Scan for the cell matching the given text and deliver its [x, y] coordinate at center. 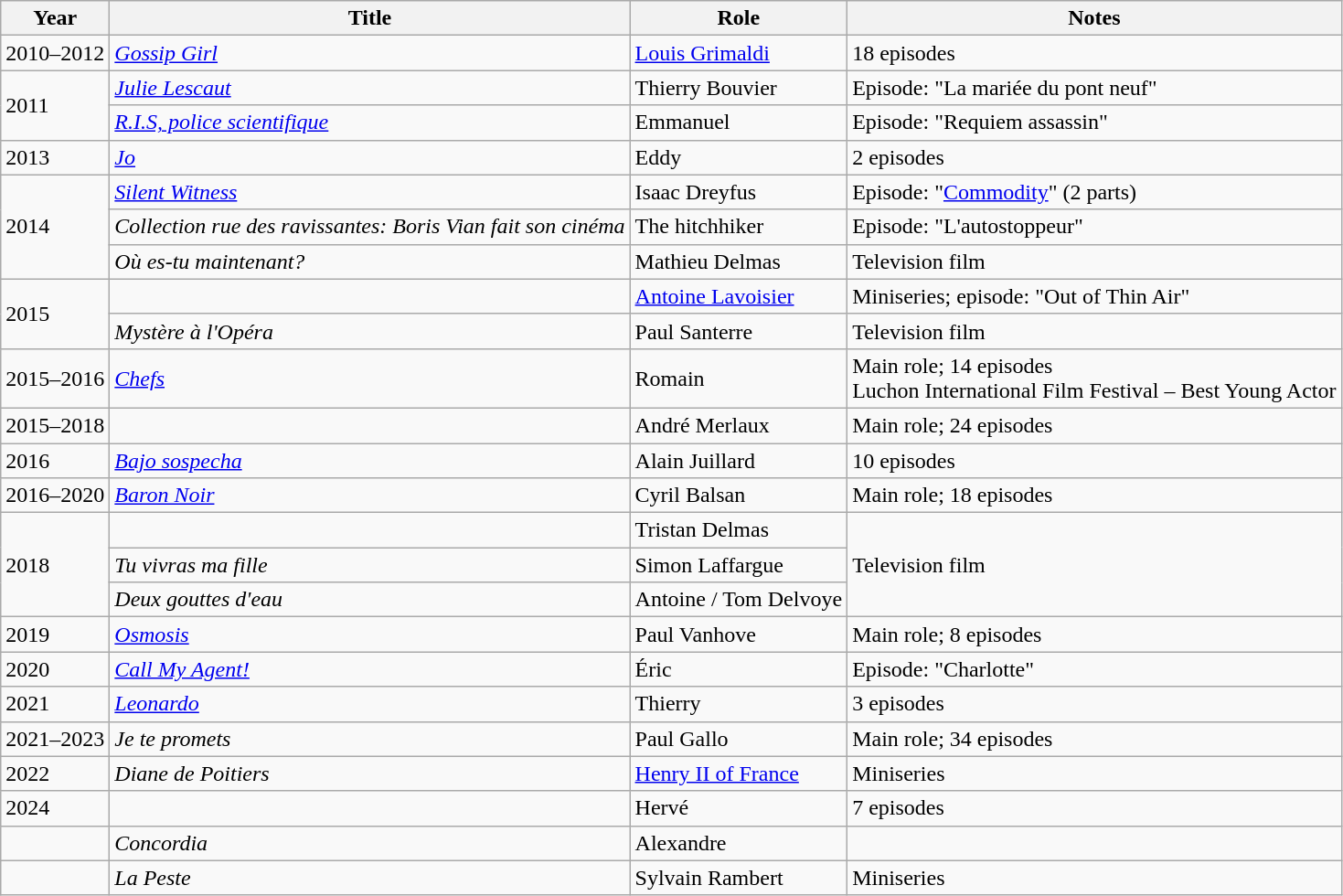
2010–2012 [55, 53]
Chefs [369, 379]
Concordia [369, 843]
Cyril Balsan [739, 496]
Jo [369, 157]
Episode: "L'autostoppeur" [1094, 227]
Episode: "La mariée du pont neuf" [1094, 88]
Romain [739, 379]
Antoine / Tom Delvoye [739, 600]
The hitchhiker [739, 227]
2013 [55, 157]
Alain Juillard [739, 460]
2019 [55, 635]
Main role; 24 episodes [1094, 425]
Miniseries; episode: "Out of Thin Air" [1094, 296]
2016 [55, 460]
Éric [739, 669]
André Merlaux [739, 425]
Paul Gallo [739, 739]
2014 [55, 227]
Sylvain Rambert [739, 878]
La Peste [369, 878]
2016–2020 [55, 496]
Thierry [739, 704]
Hervé [739, 808]
Notes [1094, 18]
3 episodes [1094, 704]
Tristan Delmas [739, 530]
Osmosis [369, 635]
Tu vivras ma fille [369, 565]
Deux gouttes d'eau [369, 600]
Antoine Lavoisier [739, 296]
Main role; 18 episodes [1094, 496]
Eddy [739, 157]
Main role; 8 episodes [1094, 635]
Mystère à l'Opéra [369, 331]
Episode: "Charlotte" [1094, 669]
Leonardo [369, 704]
Où es-tu maintenant? [369, 261]
Thierry Bouvier [739, 88]
Louis Grimaldi [739, 53]
Year [55, 18]
2 episodes [1094, 157]
2015–2016 [55, 379]
Simon Laffargue [739, 565]
Isaac Dreyfus [739, 192]
2011 [55, 105]
2018 [55, 565]
Title [369, 18]
Emmanuel [739, 123]
18 episodes [1094, 53]
2024 [55, 808]
Je te promets [369, 739]
Paul Santerre [739, 331]
Main role; 14 episodesLuchon International Film Festival – Best Young Actor [1094, 379]
Julie Lescaut [369, 88]
Episode: "Commodity" (2 parts) [1094, 192]
Baron Noir [369, 496]
Episode: "Requiem assassin" [1094, 123]
2022 [55, 773]
Silent Witness [369, 192]
Mathieu Delmas [739, 261]
Role [739, 18]
Alexandre [739, 843]
7 episodes [1094, 808]
10 episodes [1094, 460]
2015–2018 [55, 425]
Diane de Poitiers [369, 773]
Gossip Girl [369, 53]
Main role; 34 episodes [1094, 739]
Bajo sospecha [369, 460]
R.I.S, police scientifique [369, 123]
2021–2023 [55, 739]
Henry II of France [739, 773]
Collection rue des ravissantes: Boris Vian fait son cinéma [369, 227]
2021 [55, 704]
Paul Vanhove [739, 635]
Call My Agent! [369, 669]
2020 [55, 669]
2015 [55, 314]
